Pinpoint the cell where the given text exists, returning its (X, Y) midpoint coordinate. 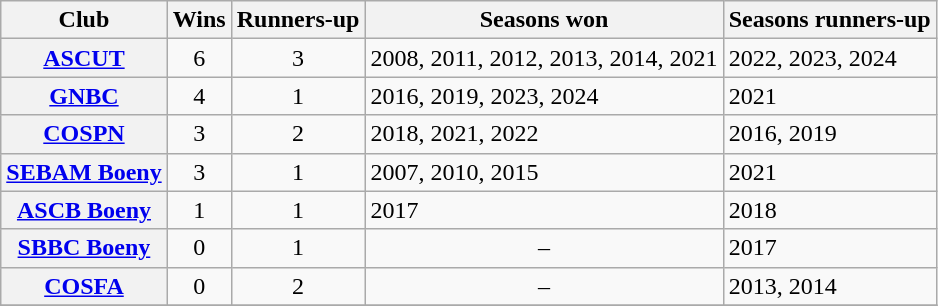
Seasons runners-up (830, 20)
Wins (199, 20)
2007, 2010, 2015 (544, 172)
Seasons won (544, 20)
6 (199, 58)
COSPN (84, 134)
2016, 2019 (830, 134)
2018, 2021, 2022 (544, 134)
SEBAM Boeny (84, 172)
2013, 2014 (830, 286)
ASCUT (84, 58)
2016, 2019, 2023, 2024 (544, 96)
Club (84, 20)
Runners-up (298, 20)
2018 (830, 210)
GNBC (84, 96)
2008, 2011, 2012, 2013, 2014, 2021 (544, 58)
4 (199, 96)
2022, 2023, 2024 (830, 58)
SBBC Boeny (84, 248)
ASCB Boeny (84, 210)
COSFA (84, 286)
